Detect which cell encompasses the target text, then output its [X, Y] center coordinate. 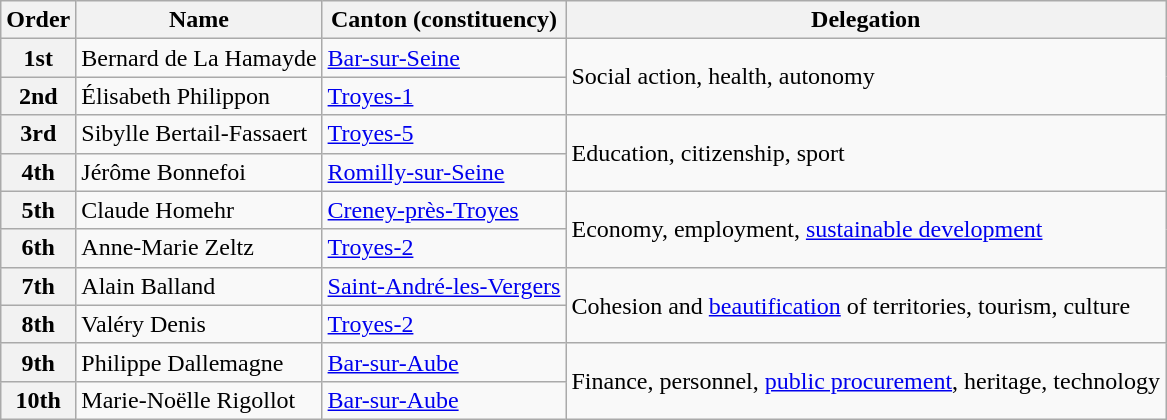
5th [38, 210]
8th [38, 324]
Canton (constituency) [444, 20]
Sibylle Bertail-Fassaert [199, 134]
Anne-Marie Zeltz [199, 248]
Valéry Denis [199, 324]
Claude Homehr [199, 210]
Economy, employment, sustainable development [866, 229]
10th [38, 400]
Education, citizenship, sport [866, 153]
Finance, personnel, public procurement, heritage, technology [866, 381]
Saint-André-les-Vergers [444, 286]
Bar-sur-Seine [444, 58]
Creney-près-Troyes [444, 210]
Social action, health, autonomy [866, 77]
Élisabeth Philippon [199, 96]
7th [38, 286]
3rd [38, 134]
Troyes-1 [444, 96]
Troyes-5 [444, 134]
4th [38, 172]
Name [199, 20]
Alain Balland [199, 286]
Cohesion and beautification of territories, tourism, culture [866, 305]
Bernard de La Hamayde [199, 58]
Marie-Noëlle Rigollot [199, 400]
1st [38, 58]
9th [38, 362]
Jérôme Bonnefoi [199, 172]
Philippe Dallemagne [199, 362]
Order [38, 20]
Romilly-sur-Seine [444, 172]
Delegation [866, 20]
6th [38, 248]
2nd [38, 96]
